Extract the [x, y] coordinate from the center of the cell holding the provided text.  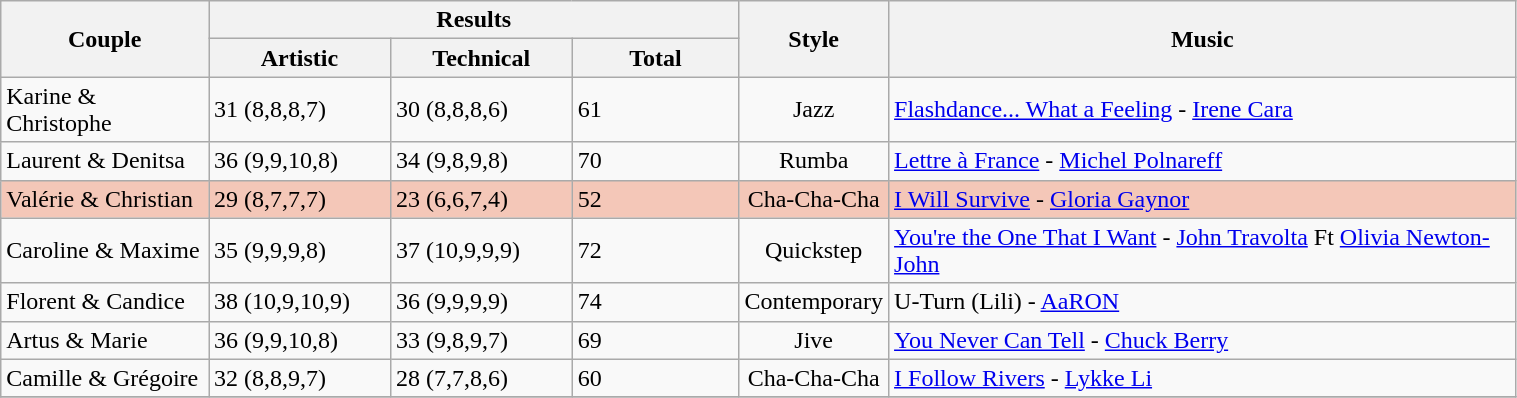
Music [1202, 39]
Flashdance... What a Feeling - Irene Cara [1202, 110]
U-Turn (Lili) - AaRON [1202, 302]
28 (7,7,8,6) [481, 378]
Camille & Grégoire [105, 378]
33 (9,8,9,7) [481, 340]
34 (9,8,9,8) [481, 161]
Artistic [300, 58]
69 [656, 340]
Style [814, 39]
Total [656, 58]
Florent & Candice [105, 302]
32 (8,8,9,7) [300, 378]
Artus & Marie [105, 340]
37 (10,9,9,9) [481, 250]
35 (9,9,9,8) [300, 250]
You Never Can Tell - Chuck Berry [1202, 340]
Contemporary [814, 302]
36 (9,9,9,9) [481, 302]
Lettre à France - Michel Polnareff [1202, 161]
Results [474, 20]
74 [656, 302]
I Follow Rivers - Lykke Li [1202, 378]
Jive [814, 340]
Karine & Christophe [105, 110]
Quickstep [814, 250]
Technical [481, 58]
You're the One That I Want - John Travolta Ft Olivia Newton-John [1202, 250]
72 [656, 250]
Laurent & Denitsa [105, 161]
23 (6,6,7,4) [481, 199]
60 [656, 378]
61 [656, 110]
30 (8,8,8,6) [481, 110]
Couple [105, 39]
Valérie & Christian [105, 199]
31 (8,8,8,7) [300, 110]
I Will Survive - Gloria Gaynor [1202, 199]
70 [656, 161]
Caroline & Maxime [105, 250]
Jazz [814, 110]
29 (8,7,7,7) [300, 199]
38 (10,9,10,9) [300, 302]
52 [656, 199]
Rumba [814, 161]
